Search for the cell housing the specified text and yield its (X, Y) center coordinate. 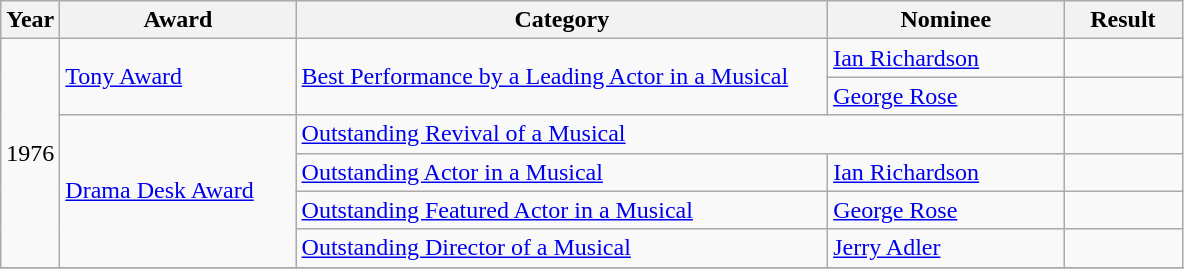
1976 (30, 153)
Outstanding Director of a Musical (562, 248)
Tony Award (178, 77)
Outstanding Revival of a Musical (680, 134)
Award (178, 20)
Outstanding Featured Actor in a Musical (562, 210)
Nominee (946, 20)
Year (30, 20)
Drama Desk Award (178, 191)
Outstanding Actor in a Musical (562, 172)
Category (562, 20)
Jerry Adler (946, 248)
Result (1123, 20)
Best Performance by a Leading Actor in a Musical (562, 77)
